From the cell containing the given text, extract its center point as (x, y) coordinate. 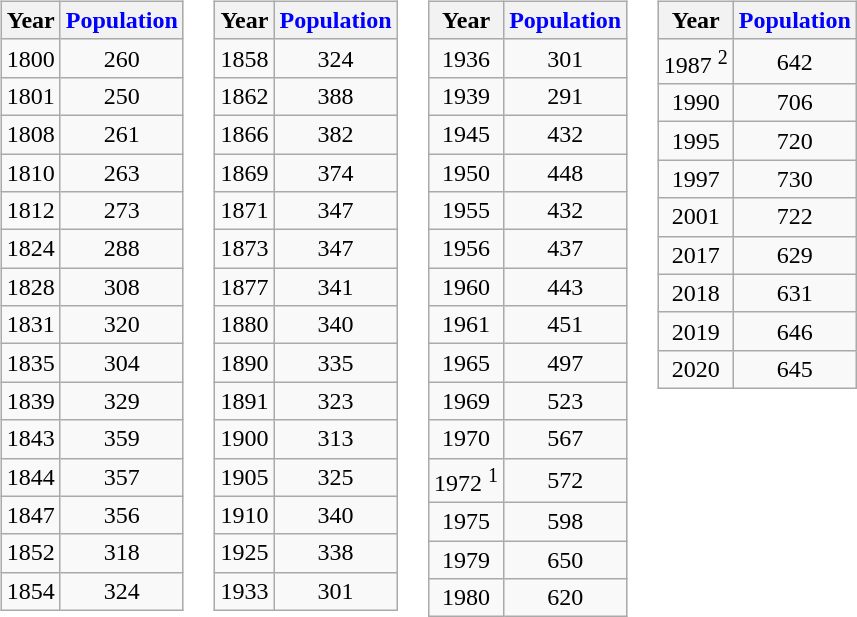
263 (122, 173)
1847 (30, 515)
1945 (466, 134)
1975 (466, 522)
273 (122, 211)
1824 (30, 249)
620 (566, 598)
572 (566, 480)
642 (794, 62)
1891 (244, 401)
646 (794, 331)
1835 (30, 363)
1969 (466, 401)
329 (122, 401)
1925 (244, 553)
451 (566, 325)
338 (336, 553)
629 (794, 255)
1939 (466, 96)
722 (794, 217)
1950 (466, 173)
374 (336, 173)
1873 (244, 249)
631 (794, 293)
341 (336, 287)
388 (336, 96)
1828 (30, 287)
1979 (466, 560)
318 (122, 553)
304 (122, 363)
1852 (30, 553)
1866 (244, 134)
1871 (244, 211)
308 (122, 287)
313 (336, 439)
1810 (30, 173)
1995 (696, 141)
1880 (244, 325)
497 (566, 363)
382 (336, 134)
2001 (696, 217)
320 (122, 325)
1970 (466, 439)
2020 (696, 369)
323 (336, 401)
2018 (696, 293)
1812 (30, 211)
1854 (30, 591)
1862 (244, 96)
1843 (30, 439)
645 (794, 369)
567 (566, 439)
1961 (466, 325)
1801 (30, 96)
1890 (244, 363)
1808 (30, 134)
1844 (30, 477)
1877 (244, 287)
1980 (466, 598)
1905 (244, 477)
1910 (244, 515)
2017 (696, 255)
1972 1 (466, 480)
261 (122, 134)
1831 (30, 325)
359 (122, 439)
1956 (466, 249)
291 (566, 96)
1900 (244, 439)
437 (566, 249)
325 (336, 477)
1997 (696, 179)
1955 (466, 211)
598 (566, 522)
288 (122, 249)
1936 (466, 58)
1987 2 (696, 62)
1800 (30, 58)
335 (336, 363)
730 (794, 179)
1839 (30, 401)
720 (794, 141)
1965 (466, 363)
1869 (244, 173)
523 (566, 401)
650 (566, 560)
1933 (244, 591)
1960 (466, 287)
356 (122, 515)
2019 (696, 331)
443 (566, 287)
250 (122, 96)
1990 (696, 103)
1858 (244, 58)
357 (122, 477)
448 (566, 173)
706 (794, 103)
260 (122, 58)
